Capture the cell that displays the provided text and extract its (x, y) central coordinate. 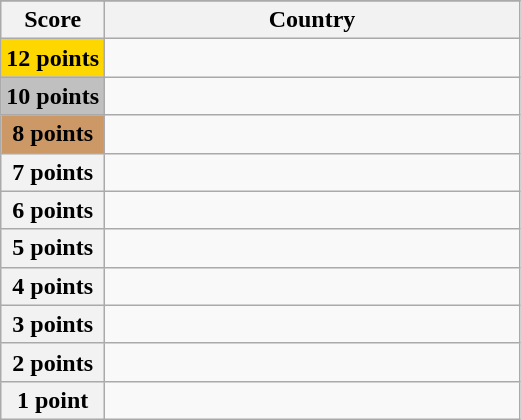
6 points (53, 210)
10 points (53, 96)
3 points (53, 324)
Country (312, 20)
8 points (53, 134)
12 points (53, 58)
Score (53, 20)
1 point (53, 400)
4 points (53, 286)
7 points (53, 172)
5 points (53, 248)
2 points (53, 362)
